Return the [x, y] coordinate for the center point of the cell that contains the specified text.  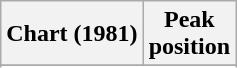
Chart (1981) [72, 34]
Peakposition [189, 34]
